Detect which cell encompasses the target text, then output its [X, Y] center coordinate. 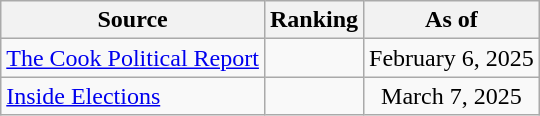
As of [452, 20]
Source [133, 20]
February 6, 2025 [452, 58]
March 7, 2025 [452, 96]
Inside Elections [133, 96]
The Cook Political Report [133, 58]
Ranking [314, 20]
